Return [X, Y] of the center of cell containing provided text 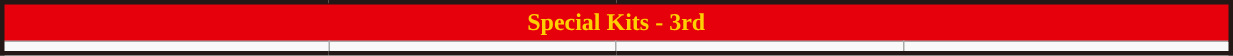
Special Kits - 3rd [616, 22]
